Locate the cell with the specified text and output its (X, Y) center coordinate. 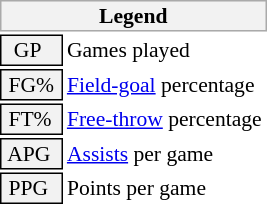
PPG (31, 188)
FG% (31, 85)
GP (31, 50)
FT% (31, 120)
Assists per game (166, 154)
Field-goal percentage (166, 85)
APG (31, 154)
Legend (134, 16)
Points per game (166, 188)
Free-throw percentage (166, 120)
Games played (166, 50)
